For the text-containing cell, return its midpoint in (x, y) coordinate format. 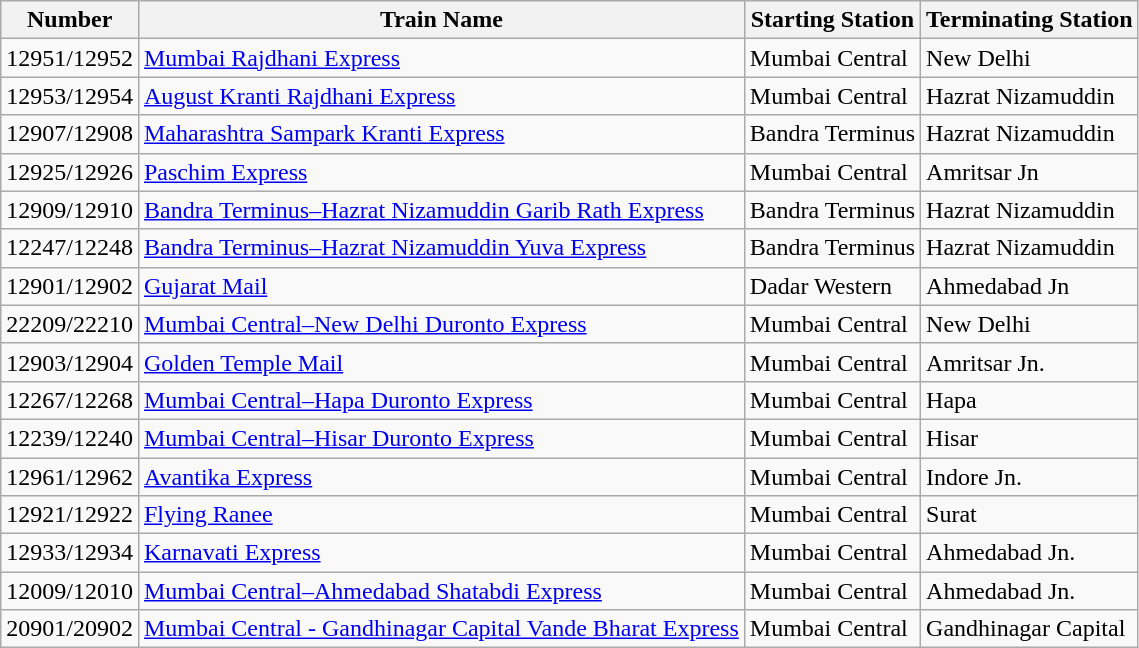
12907/12908 (70, 134)
Amritsar Jn (1030, 172)
12953/12954 (70, 96)
Starting Station (832, 20)
Indore Jn. (1030, 477)
Gandhinagar Capital (1030, 629)
12951/12952 (70, 58)
Gujarat Mail (441, 286)
Mumbai Central–Ahmedabad Shatabdi Express (441, 591)
12921/12922 (70, 515)
Hisar (1030, 438)
Mumbai Central–Hapa Duronto Express (441, 400)
August Kranti Rajdhani Express (441, 96)
Number (70, 20)
12909/12910 (70, 210)
Terminating Station (1030, 20)
Karnavati Express (441, 553)
12903/12904 (70, 362)
12247/12248 (70, 248)
12961/12962 (70, 477)
Ahmedabad Jn (1030, 286)
Bandra Terminus–Hazrat Nizamuddin Garib Rath Express (441, 210)
12009/12010 (70, 591)
Surat (1030, 515)
Mumbai Central–Hisar Duronto Express (441, 438)
12239/12240 (70, 438)
Train Name (441, 20)
Amritsar Jn. (1030, 362)
Mumbai Central–New Delhi Duronto Express (441, 324)
Paschim Express (441, 172)
Golden Temple Mail (441, 362)
Avantika Express (441, 477)
12933/12934 (70, 553)
20901/20902 (70, 629)
Bandra Terminus–Hazrat Nizamuddin Yuva Express (441, 248)
Mumbai Rajdhani Express (441, 58)
Flying Ranee (441, 515)
12267/12268 (70, 400)
Dadar Western (832, 286)
Hapa (1030, 400)
12901/12902 (70, 286)
Maharashtra Sampark Kranti Express (441, 134)
12925/12926 (70, 172)
Mumbai Central - Gandhinagar Capital Vande Bharat Express (441, 629)
22209/22210 (70, 324)
